For the text-containing cell, return its midpoint in (X, Y) coordinate format. 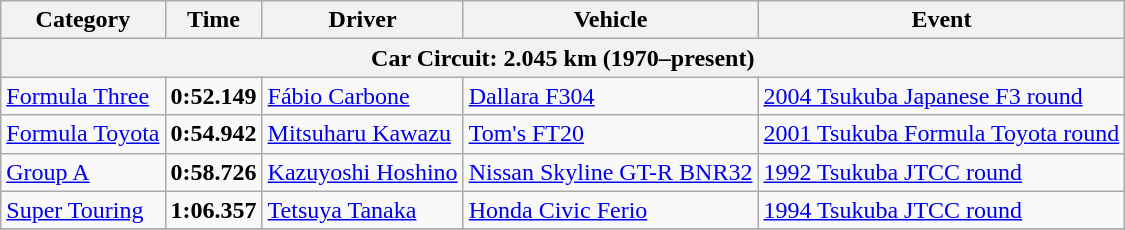
Time (214, 20)
Honda Civic Ferio (610, 210)
Nissan Skyline GT-R BNR32 (610, 172)
Tom's FT20 (610, 134)
1:06.357 (214, 210)
Super Touring (83, 210)
Dallara F304 (610, 96)
Group A (83, 172)
1994 Tsukuba JTCC round (942, 210)
Fábio Carbone (362, 96)
0:52.149 (214, 96)
2001 Tsukuba Formula Toyota round (942, 134)
Formula Three (83, 96)
Event (942, 20)
0:58.726 (214, 172)
1992 Tsukuba JTCC round (942, 172)
2004 Tsukuba Japanese F3 round (942, 96)
Driver (362, 20)
Tetsuya Tanaka (362, 210)
Mitsuharu Kawazu (362, 134)
0:54.942 (214, 134)
Vehicle (610, 20)
Category (83, 20)
Formula Toyota (83, 134)
Kazuyoshi Hoshino (362, 172)
Car Circuit: 2.045 km (1970–present) (563, 58)
